Search for the cell housing the specified text and yield its [x, y] center coordinate. 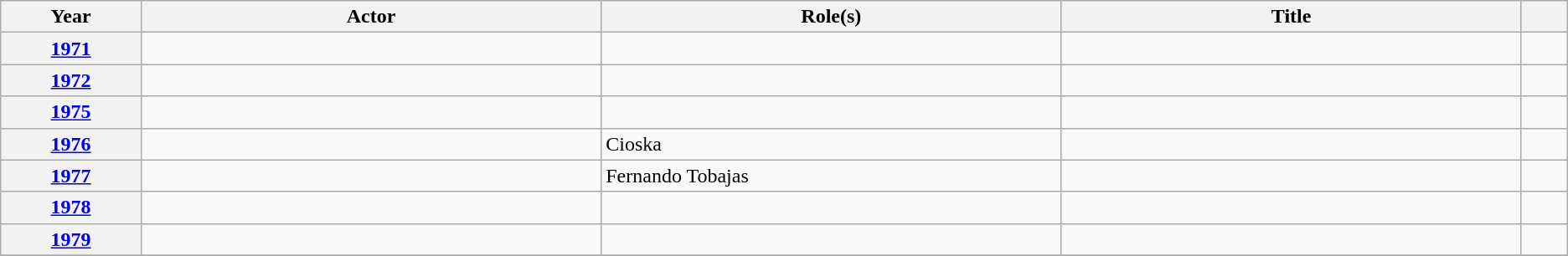
1972 [71, 80]
1976 [71, 144]
Role(s) [831, 17]
Cioska [831, 144]
1979 [71, 239]
1977 [71, 176]
Title [1292, 17]
1971 [71, 49]
Fernando Tobajas [831, 176]
Year [71, 17]
Actor [370, 17]
1975 [71, 112]
1978 [71, 207]
